Pinpoint the cell where the given text exists, returning its (x, y) midpoint coordinate. 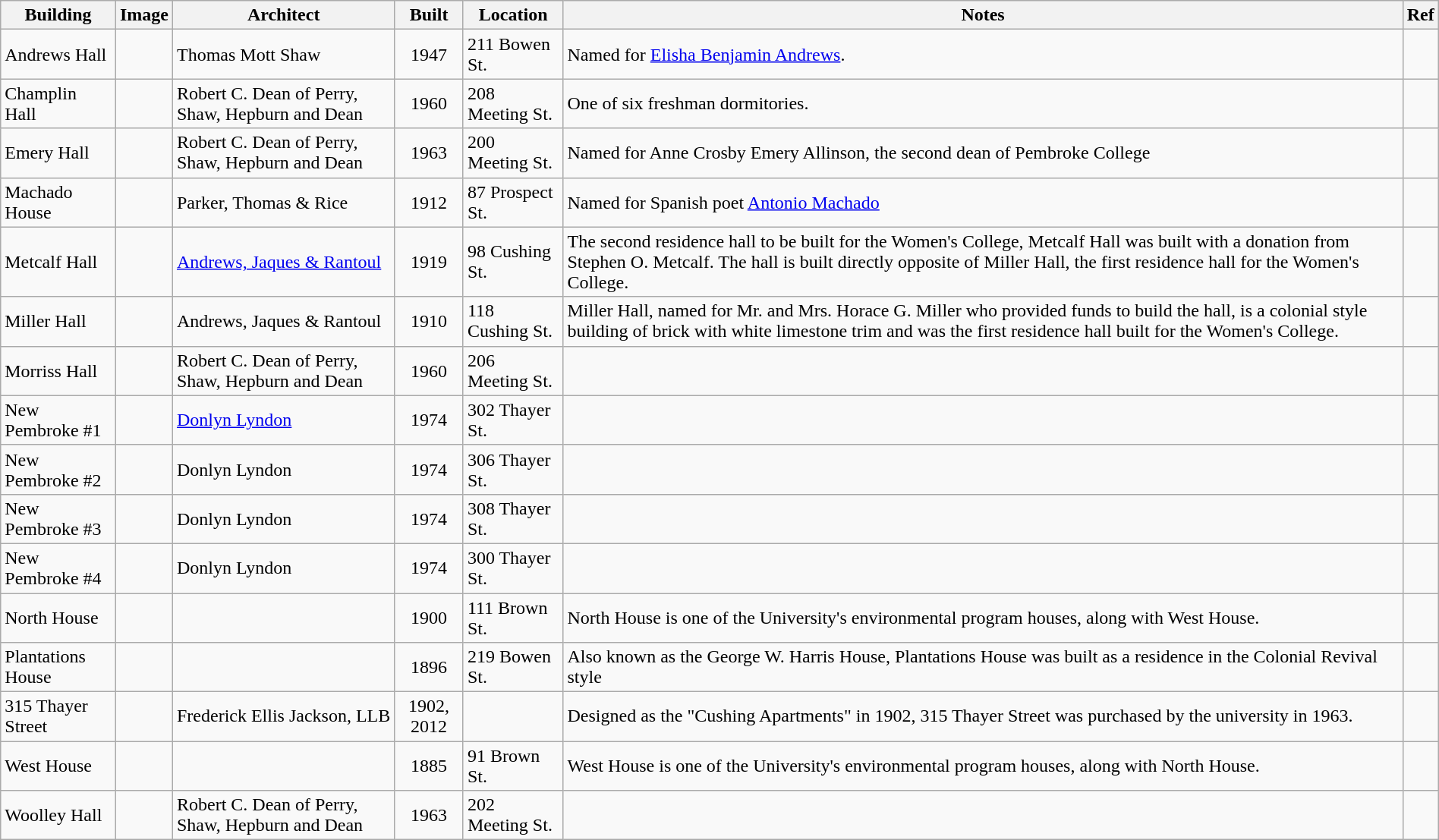
Location (513, 15)
West House is one of the University's environmental program houses, along with North House. (983, 766)
Andrews Hall (58, 55)
1919 (430, 262)
111 Brown St. (513, 618)
Parker, Thomas & Rice (283, 202)
308 Thayer St. (513, 519)
Thomas Mott Shaw (283, 55)
300 Thayer St. (513, 568)
1910 (430, 322)
Named for Elisha Benjamin Andrews. (983, 55)
Plantations House (58, 668)
Image (144, 15)
Also known as the George W. Harris House, Plantations House was built as a residence in the Colonial Revival style (983, 668)
North House is one of the University's environmental program houses, along with West House. (983, 618)
208 Meeting St. (513, 103)
One of six freshman dormitories. (983, 103)
302 Thayer St. (513, 420)
1885 (430, 766)
New Pembroke #1 (58, 420)
Named for Anne Crosby Emery Allinson, the second dean of Pembroke College (983, 153)
118 Cushing St. (513, 322)
Morriss Hall (58, 370)
Champlin Hall (58, 103)
Emery Hall (58, 153)
North House (58, 618)
315 Thayer Street (58, 716)
New Pembroke #4 (58, 568)
New Pembroke #2 (58, 469)
87 Prospect St. (513, 202)
200 Meeting St. (513, 153)
98 Cushing St. (513, 262)
Miller Hall (58, 322)
Frederick Ellis Jackson, LLB (283, 716)
West House (58, 766)
Metcalf Hall (58, 262)
Woolley Hall (58, 815)
1947 (430, 55)
Designed as the "Cushing Apartments" in 1902, 315 Thayer Street was purchased by the university in 1963. (983, 716)
Ref (1421, 15)
New Pembroke #3 (58, 519)
1900 (430, 618)
306 Thayer St. (513, 469)
219 Bowen St. (513, 668)
202 Meeting St. (513, 815)
206 Meeting St. (513, 370)
Building (58, 15)
Architect (283, 15)
91 Brown St. (513, 766)
Machado House (58, 202)
1902, 2012 (430, 716)
211 Bowen St. (513, 55)
Named for Spanish poet Antonio Machado (983, 202)
1912 (430, 202)
Notes (983, 15)
Built (430, 15)
1896 (430, 668)
